Find where the given text appears and provide that cell's center as (X, Y) coordinate. 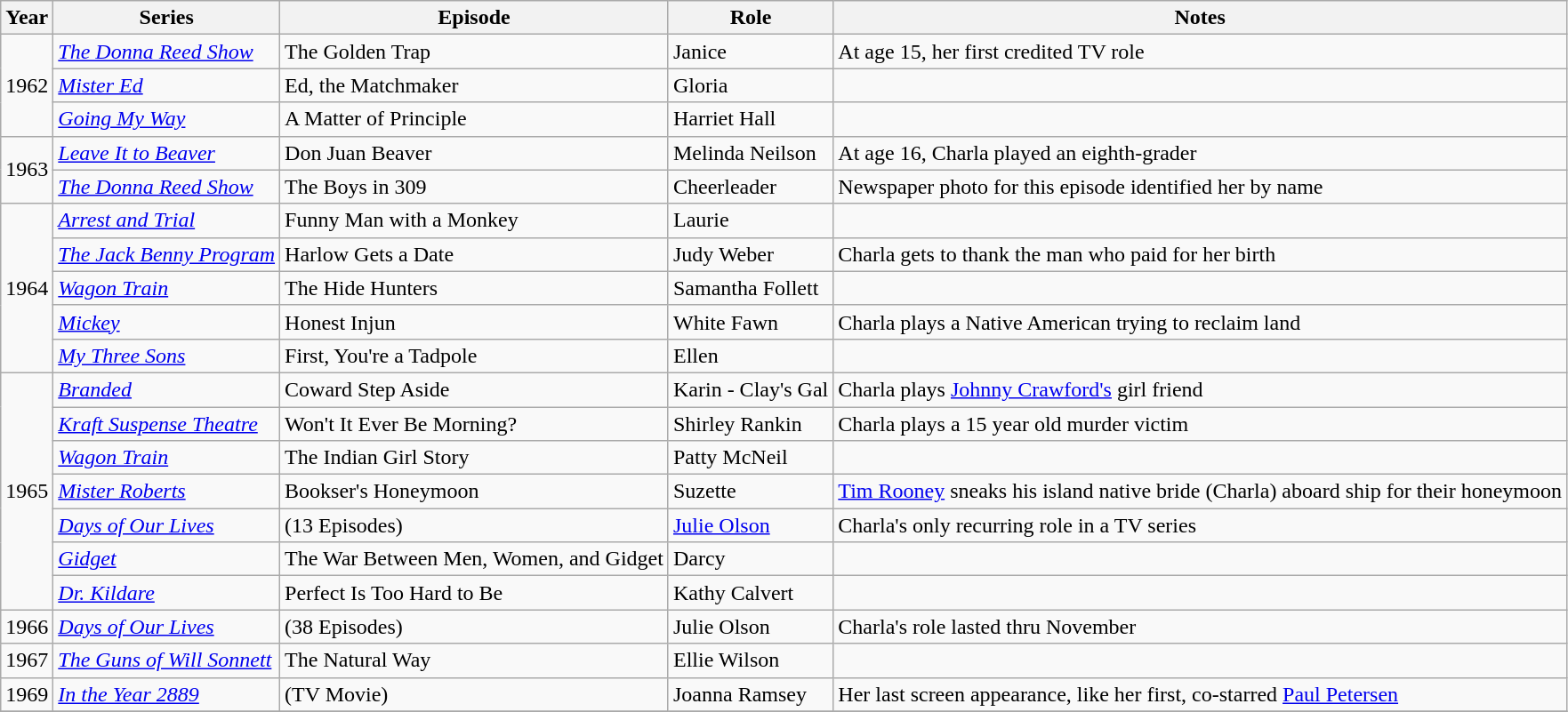
Harlow Gets a Date (475, 254)
A Matter of Principle (475, 119)
(13 Episodes) (475, 525)
1962 (27, 85)
The Jack Benny Program (167, 254)
Cheerleader (751, 187)
Her last screen appearance, like her first, co-starred Paul Petersen (1201, 694)
1965 (27, 491)
Joanna Ramsey (751, 694)
The Natural Way (475, 660)
Newspaper photo for this episode identified her by name (1201, 187)
Series (167, 18)
First, You're a Tadpole (475, 356)
Ellie Wilson (751, 660)
Branded (167, 389)
Don Juan Beaver (475, 153)
Kraft Suspense Theatre (167, 424)
Going My Way (167, 119)
My Three Sons (167, 356)
Gidget (167, 559)
Ellen (751, 356)
1964 (27, 288)
Melinda Neilson (751, 153)
Janice (751, 52)
Notes (1201, 18)
Suzette (751, 492)
Year (27, 18)
Judy Weber (751, 254)
The Indian Girl Story (475, 458)
Perfect Is Too Hard to Be (475, 593)
1967 (27, 660)
In the Year 2889 (167, 694)
Laurie (751, 220)
Role (751, 18)
Mister Ed (167, 85)
(TV Movie) (475, 694)
Dr. Kildare (167, 593)
Charla gets to thank the man who paid for her birth (1201, 254)
Harriet Hall (751, 119)
Kathy Calvert (751, 593)
Leave It to Beaver (167, 153)
(38 Episodes) (475, 627)
Bookser's Honeymoon (475, 492)
1966 (27, 627)
Charla plays a 15 year old murder victim (1201, 424)
At age 15, her first credited TV role (1201, 52)
Charla plays Johnny Crawford's girl friend (1201, 389)
Darcy (751, 559)
Gloria (751, 85)
The Guns of Will Sonnett (167, 660)
Charla plays a Native American trying to reclaim land (1201, 322)
Charla's only recurring role in a TV series (1201, 525)
Samantha Follett (751, 288)
White Fawn (751, 322)
The Hide Hunters (475, 288)
Charla's role lasted thru November (1201, 627)
Won't It Ever Be Morning? (475, 424)
Karin - Clay's Gal (751, 389)
1969 (27, 694)
Tim Rooney sneaks his island native bride (Charla) aboard ship for their honeymoon (1201, 492)
The Boys in 309 (475, 187)
Episode (475, 18)
Shirley Rankin (751, 424)
Patty McNeil (751, 458)
Coward Step Aside (475, 389)
The Golden Trap (475, 52)
Ed, the Matchmaker (475, 85)
Arrest and Trial (167, 220)
Honest Injun (475, 322)
1963 (27, 170)
Mister Roberts (167, 492)
At age 16, Charla played an eighth-grader (1201, 153)
The War Between Men, Women, and Gidget (475, 559)
Mickey (167, 322)
Funny Man with a Monkey (475, 220)
